Locate the cell with the specified text and output its (X, Y) center coordinate. 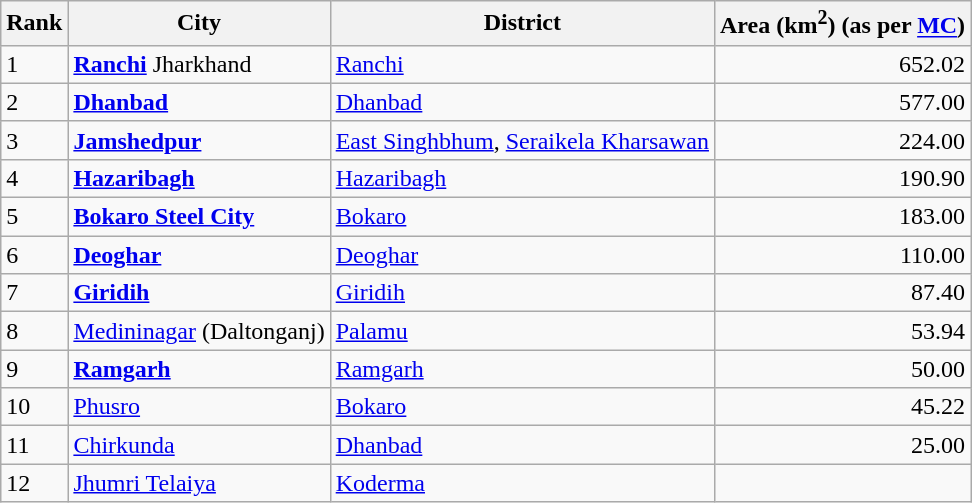
City (199, 24)
224.00 (842, 140)
Area (km2) (as per MC) (842, 24)
Medininagar (Daltonganj) (199, 331)
7 (34, 293)
2 (34, 102)
25.00 (842, 445)
45.22 (842, 407)
Rank (34, 24)
183.00 (842, 217)
6 (34, 255)
Jamshedpur (199, 140)
5 (34, 217)
East Singhbhum, Seraikela Kharsawan (522, 140)
577.00 (842, 102)
4 (34, 178)
87.40 (842, 293)
Palamu (522, 331)
1 (34, 64)
53.94 (842, 331)
9 (34, 369)
190.90 (842, 178)
Bokaro Steel City (199, 217)
Ranchi (522, 64)
12 (34, 483)
District (522, 24)
Jhumri Telaiya (199, 483)
11 (34, 445)
Chirkunda (199, 445)
3 (34, 140)
Koderma (522, 483)
110.00 (842, 255)
10 (34, 407)
Phusro (199, 407)
Ranchi Jharkhand (199, 64)
8 (34, 331)
50.00 (842, 369)
652.02 (842, 64)
